Scan for the cell matching the given text and deliver its [x, y] coordinate at center. 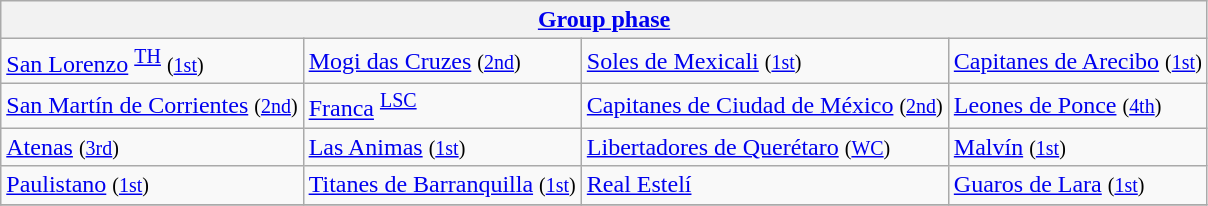
Titanes de Barranquilla (1st) [442, 185]
Libertadores de Querétaro (WC) [764, 147]
Mogi das Cruzes (2nd) [442, 62]
Group phase [604, 20]
Atenas (3rd) [152, 147]
Soles de Mexicali (1st) [764, 62]
Guaros de Lara (1st) [1078, 185]
San Lorenzo TH (1st) [152, 62]
San Martín de Corrientes (2nd) [152, 106]
Paulistano (1st) [152, 185]
Leones de Ponce (4th) [1078, 106]
Real Estelí [764, 185]
Franca LSC [442, 106]
Capitanes de Ciudad de México (2nd) [764, 106]
Las Animas (1st) [442, 147]
Malvín (1st) [1078, 147]
Capitanes de Arecibo (1st) [1078, 62]
